For the text-containing cell, return its midpoint in (X, Y) coordinate format. 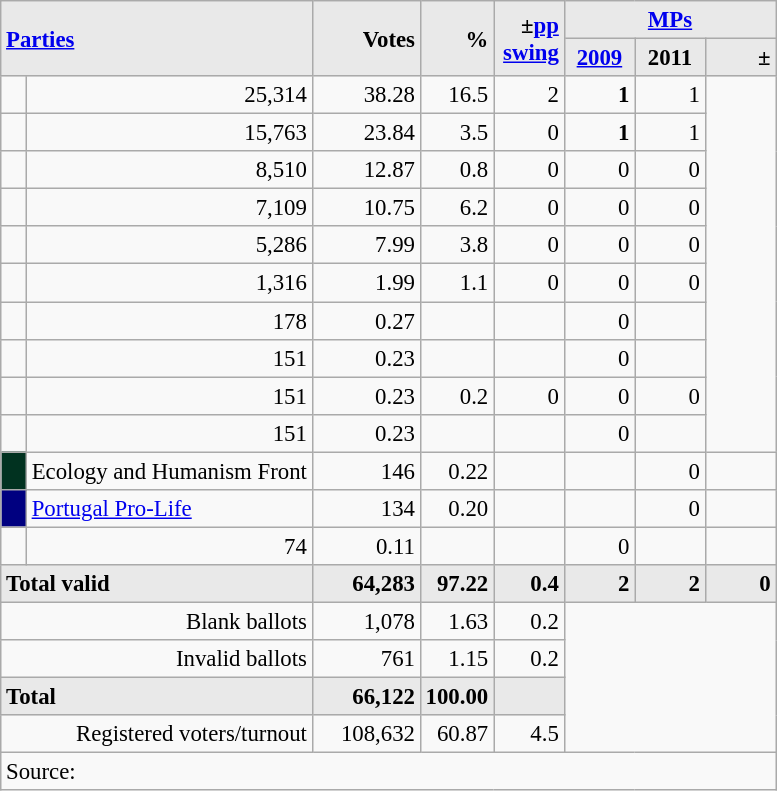
16.5 (456, 95)
64,283 (366, 584)
Ecology and Humanism Front (169, 471)
MPs (670, 20)
1,316 (169, 283)
1.15 (456, 659)
97.22 (456, 584)
0.20 (456, 509)
1,078 (366, 621)
0.27 (366, 321)
Total valid (156, 584)
5,286 (169, 245)
2009 (600, 58)
± (740, 58)
1.1 (456, 283)
0.8 (456, 170)
8,510 (169, 170)
7.99 (366, 245)
±pp swing (530, 38)
6.2 (456, 208)
12.87 (366, 170)
23.84 (366, 133)
0.11 (366, 546)
66,122 (366, 697)
0.22 (456, 471)
Parties (156, 38)
2011 (670, 58)
108,632 (366, 734)
3.8 (456, 245)
1.63 (456, 621)
% (456, 38)
134 (366, 509)
10.75 (366, 208)
Blank ballots (156, 621)
Votes (366, 38)
74 (169, 546)
3.5 (456, 133)
4.5 (530, 734)
Portugal Pro-Life (169, 509)
100.00 (456, 697)
15,763 (169, 133)
1.99 (366, 283)
Registered voters/turnout (156, 734)
25,314 (169, 95)
178 (169, 321)
Total (156, 697)
60.87 (456, 734)
38.28 (366, 95)
7,109 (169, 208)
146 (366, 471)
Source: (388, 772)
Invalid ballots (156, 659)
0.4 (530, 584)
761 (366, 659)
